From the cell containing the given text, extract its center point as [X, Y] coordinate. 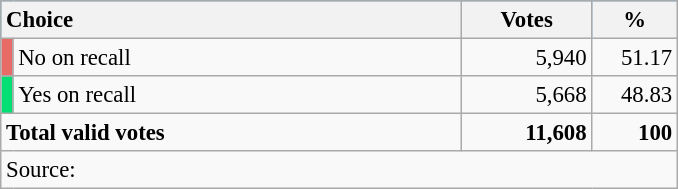
5,940 [526, 58]
48.83 [635, 95]
51.17 [635, 58]
5,668 [526, 95]
Choice [232, 20]
Votes [526, 20]
% [635, 20]
Yes on recall [237, 95]
No on recall [237, 58]
11,608 [526, 133]
Total valid votes [232, 133]
Source: [340, 170]
100 [635, 133]
